Search for the cell housing the specified text and yield its (x, y) center coordinate. 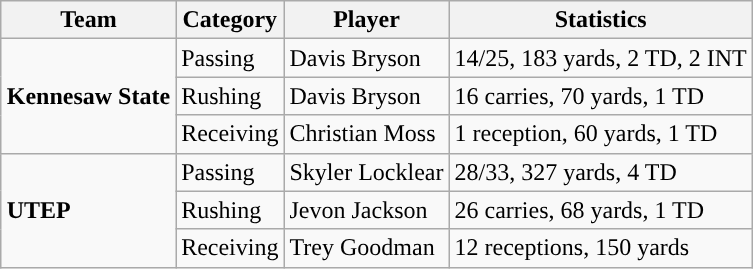
12 receptions, 150 yards (600, 248)
Team (88, 20)
26 carries, 68 yards, 1 TD (600, 210)
Category (230, 20)
UTEP (88, 210)
14/25, 183 yards, 2 TD, 2 INT (600, 58)
Statistics (600, 20)
Trey Goodman (366, 248)
28/33, 327 yards, 4 TD (600, 172)
1 reception, 60 yards, 1 TD (600, 134)
Player (366, 20)
Jevon Jackson (366, 210)
16 carries, 70 yards, 1 TD (600, 96)
Kennesaw State (88, 96)
Christian Moss (366, 134)
Skyler Locklear (366, 172)
